Return (x, y) of the center of cell containing provided text 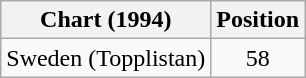
Chart (1994) (106, 20)
Sweden (Topplistan) (106, 58)
58 (258, 58)
Position (258, 20)
